For the text-containing cell, return its midpoint in [X, Y] coordinate format. 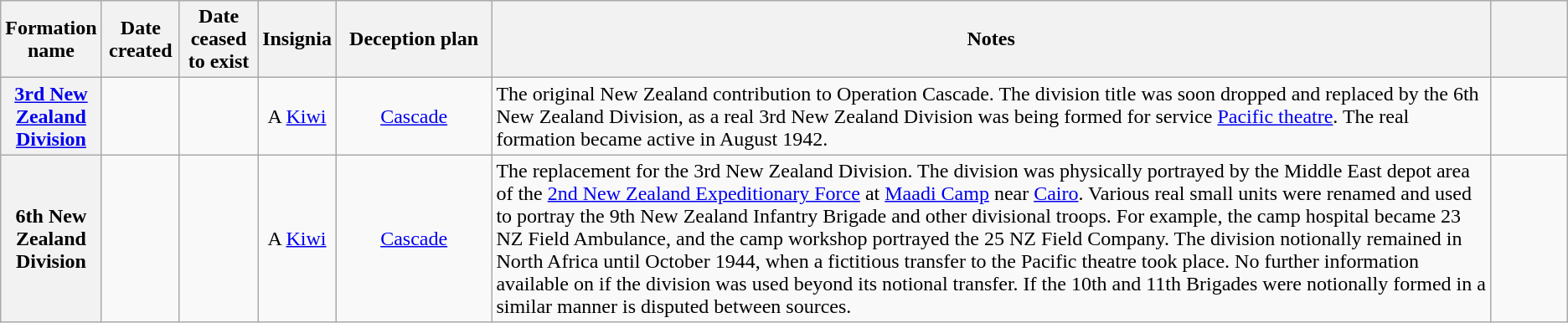
Formation name [51, 39]
Date created [141, 39]
Notes [992, 39]
3rd New Zealand Division [51, 116]
Date ceased to exist [218, 39]
Deception plan [414, 39]
6th New Zealand Division [51, 238]
Insignia [297, 39]
